Find where the given text appears and provide that cell's center as (X, Y) coordinate. 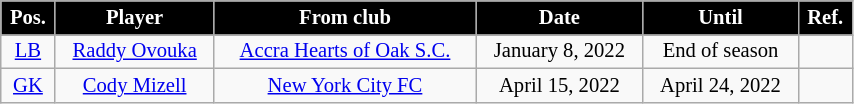
Cody Mizell (134, 85)
From club (345, 17)
Pos. (28, 17)
Accra Hearts of Oak S.C. (345, 51)
Player (134, 17)
Ref. (825, 17)
Until (720, 17)
January 8, 2022 (560, 51)
Date (560, 17)
April 15, 2022 (560, 85)
LB (28, 51)
April 24, 2022 (720, 85)
GK (28, 85)
End of season (720, 51)
Raddy Ovouka (134, 51)
New York City FC (345, 85)
